Pinpoint the cell where the given text exists, returning its (X, Y) midpoint coordinate. 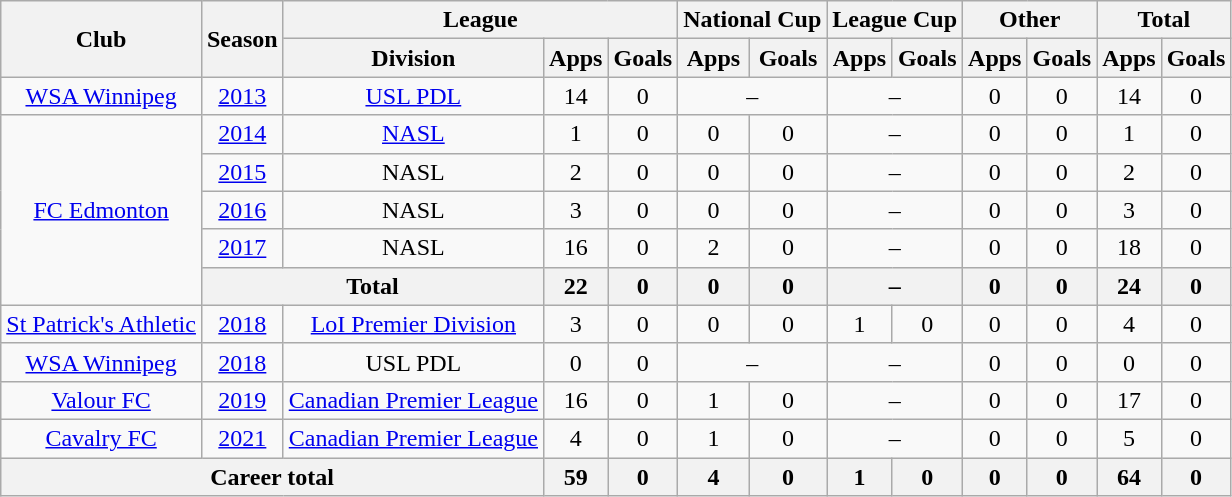
Career total (272, 477)
Season (242, 39)
2013 (242, 96)
2017 (242, 248)
18 (1129, 248)
5 (1129, 438)
League Cup (895, 20)
17 (1129, 400)
FC Edmonton (102, 210)
2021 (242, 438)
2014 (242, 134)
National Cup (752, 20)
59 (576, 477)
2016 (242, 210)
Division (413, 58)
Valour FC (102, 400)
2019 (242, 400)
24 (1129, 286)
Other (1030, 20)
Cavalry FC (102, 438)
64 (1129, 477)
League (480, 20)
22 (576, 286)
2015 (242, 172)
Club (102, 39)
St Patrick's Athletic (102, 324)
LoI Premier Division (413, 324)
